Output the [x, y] coordinate of the center of the cell containing the given text.  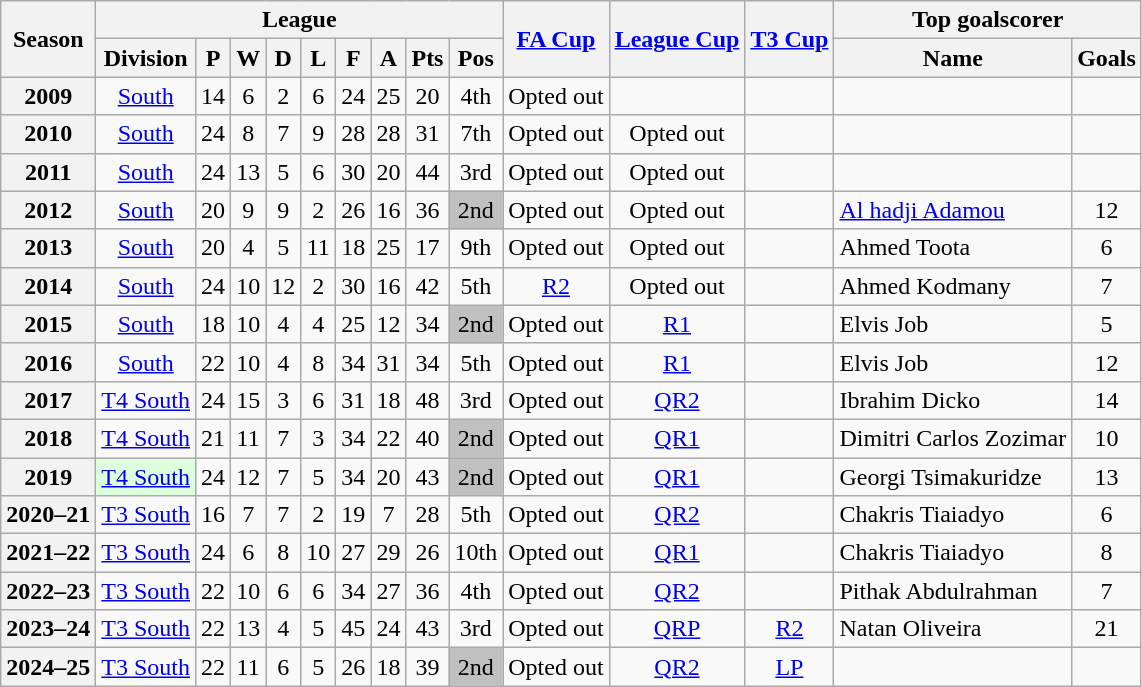
2014 [48, 286]
2024–25 [48, 667]
Top goalscorer [988, 20]
FA Cup [556, 39]
2017 [48, 400]
2022–23 [48, 591]
Natan Oliveira [953, 629]
A [388, 58]
Ibrahim Dicko [953, 400]
Name [953, 58]
2019 [48, 477]
F [354, 58]
2023–24 [48, 629]
9th [476, 248]
Pithak Abdulrahman [953, 591]
Ahmed Toota [953, 248]
League [300, 20]
LP [790, 667]
P [214, 58]
2011 [48, 172]
48 [428, 400]
39 [428, 667]
Pts [428, 58]
2021–22 [48, 553]
Pos [476, 58]
2009 [48, 96]
44 [428, 172]
2018 [48, 438]
15 [248, 400]
T3 Cup [790, 39]
L [318, 58]
42 [428, 286]
Division [146, 58]
2016 [48, 362]
10th [476, 553]
QRP [677, 629]
7th [476, 134]
29 [388, 553]
2012 [48, 210]
45 [354, 629]
D [284, 58]
League Cup [677, 39]
2010 [48, 134]
Season [48, 39]
Goals [1107, 58]
W [248, 58]
Al hadji Adamou [953, 210]
2020–21 [48, 515]
Ahmed Kodmany [953, 286]
Dimitri Carlos Zozimar [953, 438]
40 [428, 438]
2015 [48, 324]
17 [428, 248]
2013 [48, 248]
19 [354, 515]
Georgi Tsimakuridze [953, 477]
